Scan for the cell matching the given text and deliver its (X, Y) coordinate at center. 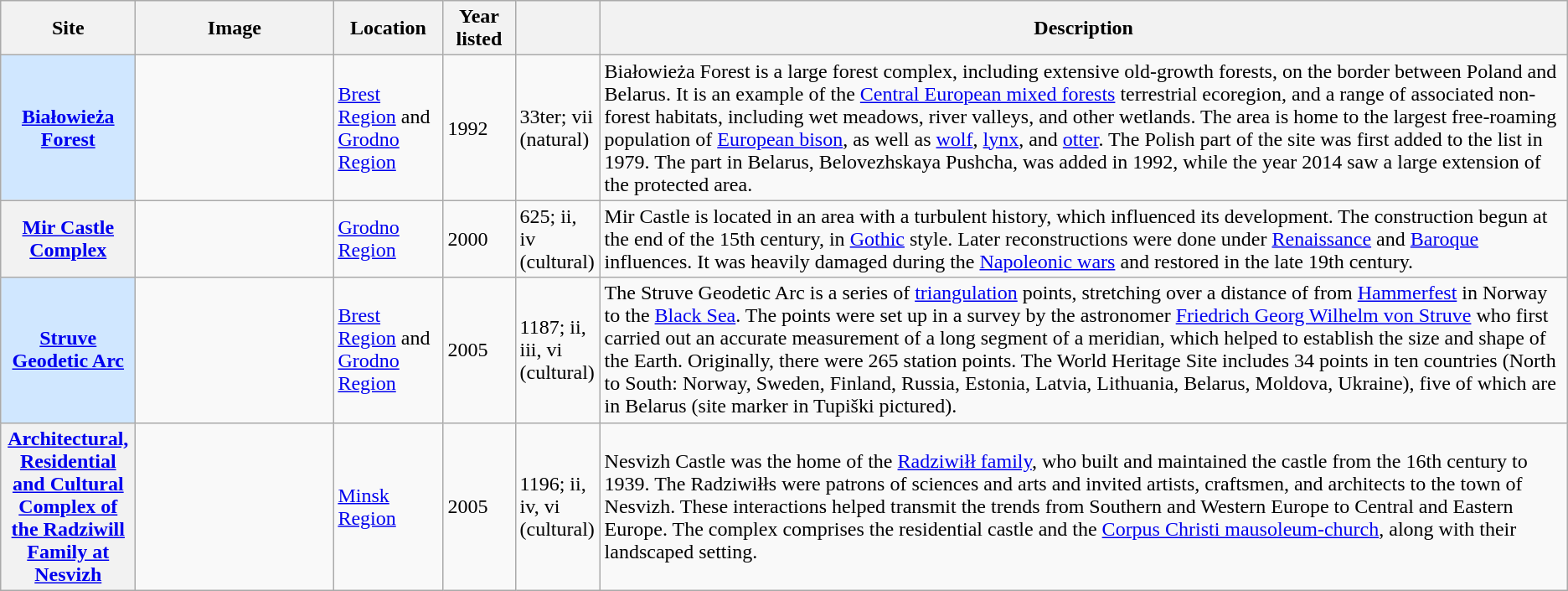
1992 (479, 127)
Mir Castle Complex (69, 239)
2000 (479, 239)
625; ii, iv (cultural) (558, 239)
33ter; vii (natural) (558, 127)
Białowieża Forest (69, 127)
Grodno Region (389, 239)
Year listed (479, 29)
1187; ii, iii, vi (cultural) (558, 350)
Description (1084, 29)
Minsk Region (389, 506)
Site (69, 29)
Architectural, Residential and Cultural Complex of the Radziwill Family at Nesvizh (69, 506)
Struve Geodetic Arc (69, 350)
Image (235, 29)
Location (389, 29)
1196; ii, iv, vi (cultural) (558, 506)
